Scan for the cell matching the given text and deliver its [x, y] coordinate at center. 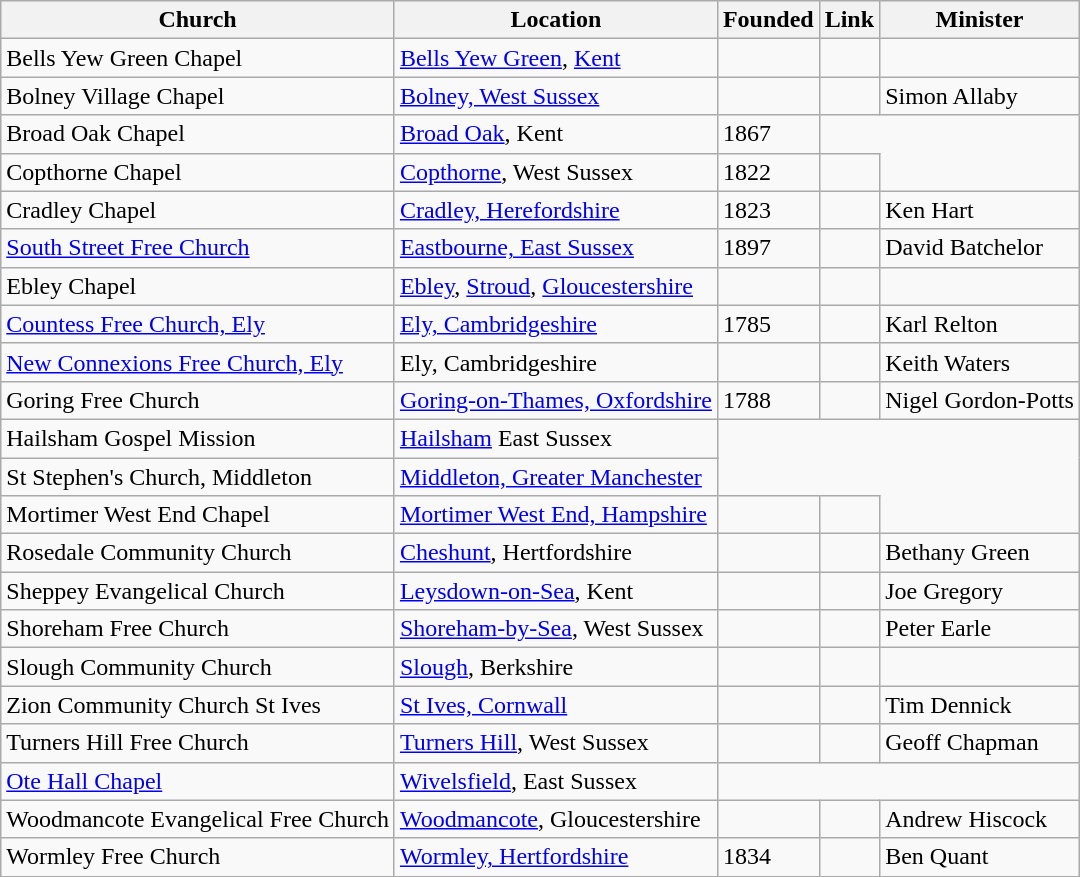
Wivelsfield, East Sussex [556, 781]
Broad Oak Chapel [198, 134]
Ote Hall Chapel [198, 781]
Hailsham Gospel Mission [198, 438]
1867 [768, 134]
Broad Oak, Kent [556, 134]
Copthorne Chapel [198, 172]
Church [198, 20]
Ben Quant [980, 857]
Middleton, Greater Manchester [556, 477]
Goring Free Church [198, 400]
Slough, Berkshire [556, 667]
Leysdown-on-Sea, Kent [556, 591]
Tim Dennick [980, 705]
Cradley, Herefordshire [556, 210]
Bethany Green [980, 553]
Bells Yew Green Chapel [198, 58]
South Street Free Church [198, 248]
Karl Relton [980, 324]
Countess Free Church, Ely [198, 324]
Ken Hart [980, 210]
Shoreham-by-Sea, West Sussex [556, 629]
1897 [768, 248]
Hailsham East Sussex [556, 438]
St Stephen's Church, Middleton [198, 477]
Location [556, 20]
Zion Community Church St Ives [198, 705]
Peter Earle [980, 629]
Ebley, Stroud, Gloucestershire [556, 286]
1822 [768, 172]
1823 [768, 210]
Bolney, West Sussex [556, 96]
Bolney Village Chapel [198, 96]
Ebley Chapel [198, 286]
Andrew Hiscock [980, 819]
Turners Hill, West Sussex [556, 743]
Founded [768, 20]
1834 [768, 857]
Link [849, 20]
Goring-on-Thames, Oxfordshire [556, 400]
Nigel Gordon-Potts [980, 400]
Minister [980, 20]
Geoff Chapman [980, 743]
Keith Waters [980, 362]
Sheppey Evangelical Church [198, 591]
St Ives, Cornwall [556, 705]
Shoreham Free Church [198, 629]
Cradley Chapel [198, 210]
Eastbourne, East Sussex [556, 248]
1788 [768, 400]
Mortimer West End Chapel [198, 515]
Joe Gregory [980, 591]
Mortimer West End, Hampshire [556, 515]
Simon Allaby [980, 96]
Bells Yew Green, Kent [556, 58]
David Batchelor [980, 248]
Cheshunt, Hertfordshire [556, 553]
Slough Community Church [198, 667]
Wormley Free Church [198, 857]
Woodmancote, Gloucestershire [556, 819]
Copthorne, West Sussex [556, 172]
Woodmancote Evangelical Free Church [198, 819]
1785 [768, 324]
New Connexions Free Church, Ely [198, 362]
Wormley, Hertfordshire [556, 857]
Turners Hill Free Church [198, 743]
Rosedale Community Church [198, 553]
